Scan for the cell matching the given text and deliver its [x, y] coordinate at center. 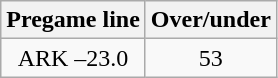
ARK –23.0 [74, 58]
53 [210, 58]
Pregame line [74, 20]
Over/under [210, 20]
